Capture the cell that displays the provided text and extract its (X, Y) central coordinate. 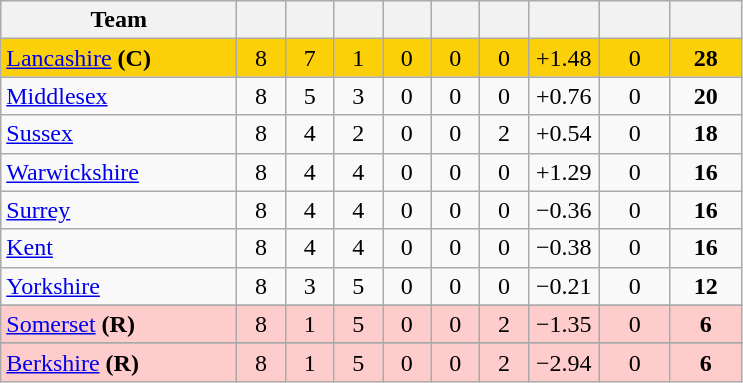
12 (706, 286)
Lancashire (C) (119, 58)
Berkshire (R) (119, 362)
−2.94 (564, 362)
18 (706, 134)
Sussex (119, 134)
+0.54 (564, 134)
20 (706, 96)
Kent (119, 248)
Yorkshire (119, 286)
+1.48 (564, 58)
Warwickshire (119, 172)
−0.36 (564, 210)
−0.21 (564, 286)
Somerset (R) (119, 324)
Middlesex (119, 96)
+1.29 (564, 172)
−1.35 (564, 324)
28 (706, 58)
7 (310, 58)
Surrey (119, 210)
+0.76 (564, 96)
Team (119, 20)
−0.38 (564, 248)
